Find where the given text appears and provide that cell's center as [X, Y] coordinate. 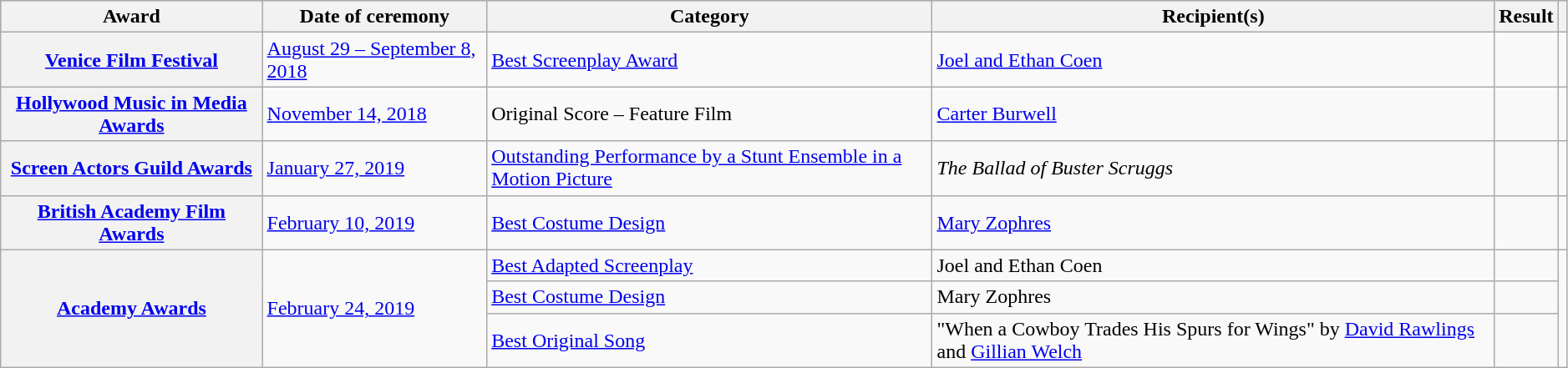
Original Score – Feature Film [710, 113]
British Academy Film Awards [132, 222]
Best Original Song [710, 340]
February 10, 2019 [374, 222]
February 24, 2019 [374, 309]
Award [132, 17]
Hollywood Music in Media Awards [132, 113]
Best Screenplay Award [710, 60]
Result [1526, 17]
Best Adapted Screenplay [710, 265]
"When a Cowboy Trades His Spurs for Wings" by David Rawlings and Gillian Welch [1213, 340]
Recipient(s) [1213, 17]
Outstanding Performance by a Stunt Ensemble in a Motion Picture [710, 169]
Venice Film Festival [132, 60]
August 29 – September 8, 2018 [374, 60]
January 27, 2019 [374, 169]
November 14, 2018 [374, 113]
The Ballad of Buster Scruggs [1213, 169]
Screen Actors Guild Awards [132, 169]
Date of ceremony [374, 17]
Academy Awards [132, 309]
Category [710, 17]
Carter Burwell [1213, 113]
